Output the [x, y] coordinate of the center of the cell containing the given text.  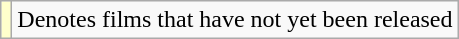
Denotes films that have not yet been released [235, 20]
